Find where the given text appears and provide that cell's center as (X, Y) coordinate. 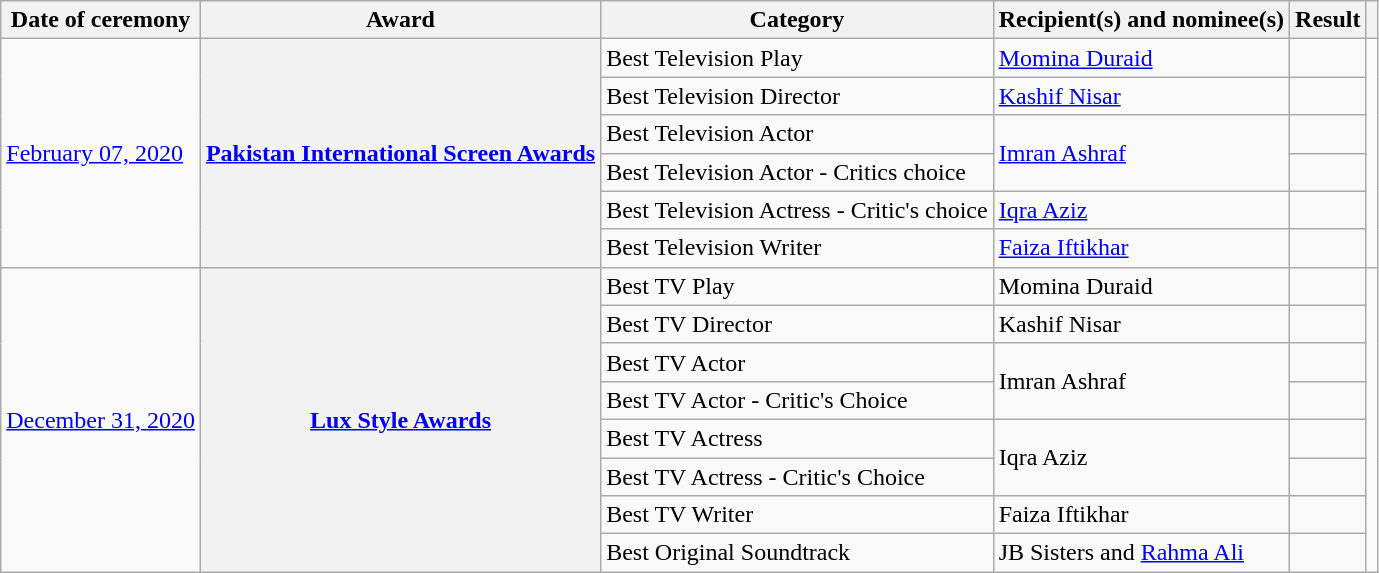
Award (400, 20)
Best TV Actress (798, 438)
Best Television Actress - Critic's choice (798, 210)
Result (1328, 20)
Pakistan International Screen Awards (400, 153)
December 31, 2020 (101, 419)
Best TV Actress - Critic's Choice (798, 477)
Best Television Actor (798, 134)
Best TV Writer (798, 515)
Best Television Director (798, 96)
Best TV Play (798, 286)
Best TV Actor - Critic's Choice (798, 400)
Best TV Director (798, 324)
Best Television Play (798, 58)
February 07, 2020 (101, 153)
Date of ceremony (101, 20)
Recipient(s) and nominee(s) (1141, 20)
Best TV Actor (798, 362)
JB Sisters and Rahma Ali (1141, 553)
Best Television Writer (798, 248)
Best Television Actor - Critics choice (798, 172)
Best Original Soundtrack (798, 553)
Lux Style Awards (400, 419)
Category (798, 20)
